Find where the given text appears and provide that cell's center as (X, Y) coordinate. 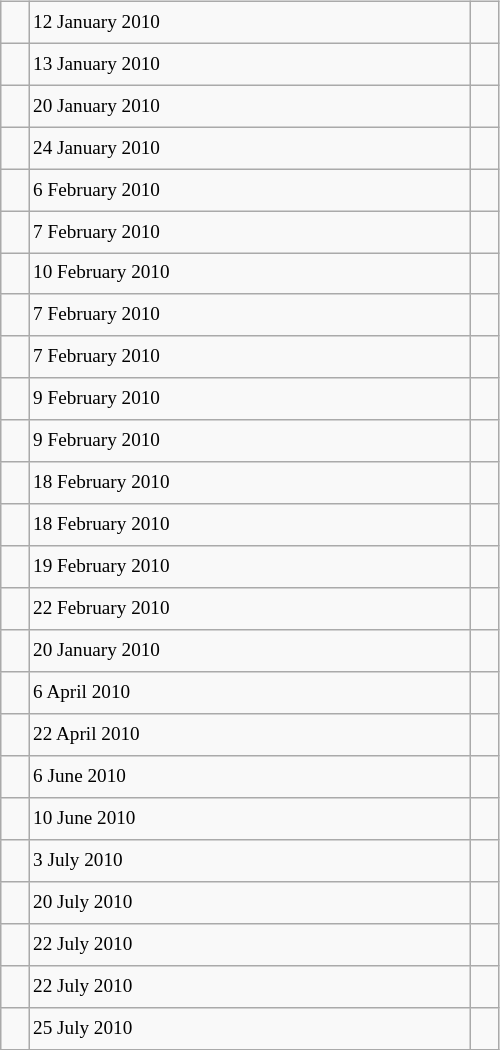
10 February 2010 (249, 274)
19 February 2010 (249, 567)
20 July 2010 (249, 902)
6 April 2010 (249, 693)
6 February 2010 (249, 190)
13 January 2010 (249, 64)
12 January 2010 (249, 22)
22 April 2010 (249, 735)
25 July 2010 (249, 1028)
24 January 2010 (249, 148)
3 July 2010 (249, 861)
22 February 2010 (249, 609)
6 June 2010 (249, 777)
10 June 2010 (249, 819)
